Provide the (x, y) coordinate of the cell's center where the given text is located.  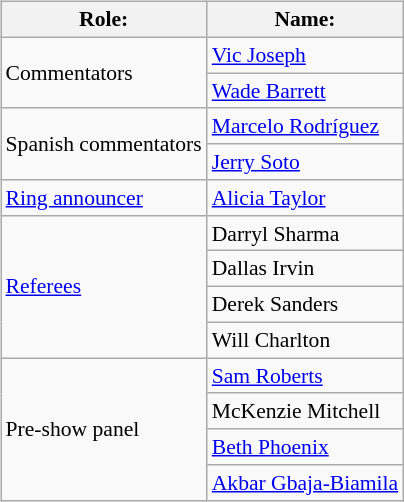
Pre-show panel (104, 429)
Alicia Taylor (306, 198)
Referees (104, 286)
Commentators (104, 72)
Sam Roberts (306, 376)
McKenzie Mitchell (306, 411)
Spanish commentators (104, 144)
Marcelo Rodríguez (306, 126)
Dallas Irvin (306, 269)
Derek Sanders (306, 305)
Role: (104, 20)
Ring announcer (104, 198)
Will Charlton (306, 340)
Beth Phoenix (306, 447)
Vic Joseph (306, 55)
Jerry Soto (306, 162)
Akbar Gbaja-Biamila (306, 483)
Wade Barrett (306, 91)
Darryl Sharma (306, 233)
Name: (306, 20)
